For the text-containing cell, return its midpoint in [X, Y] coordinate format. 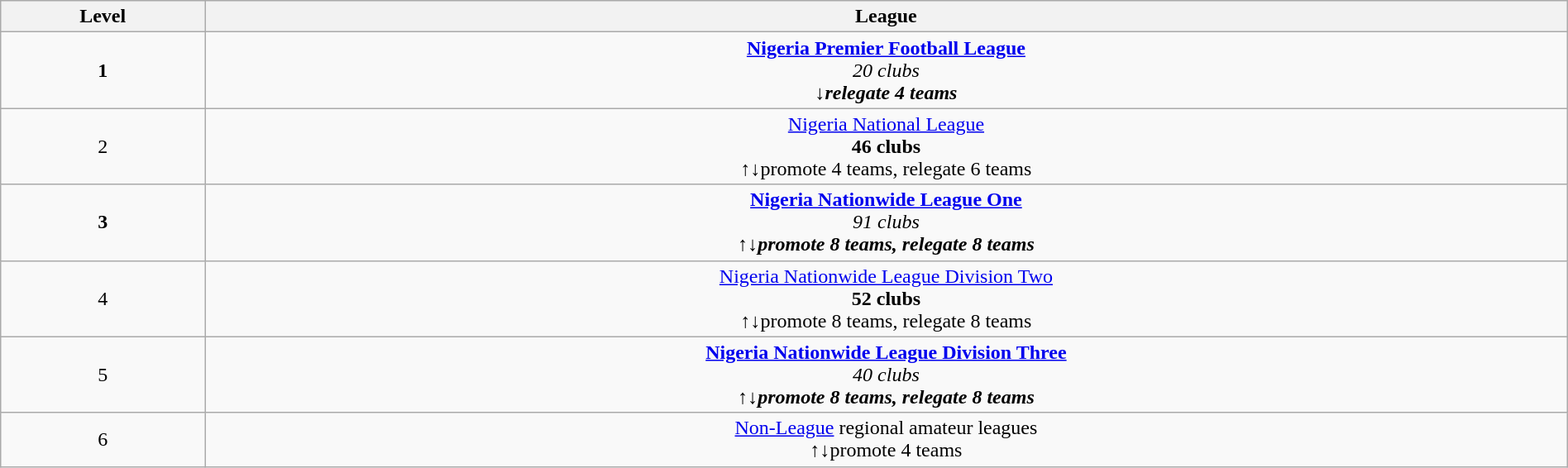
Nigeria National League 46 clubs↑↓promote 4 teams, relegate 6 teams [887, 146]
2 [103, 146]
6 [103, 440]
4 [103, 298]
Nigeria Nationwide League One 91 clubs↑↓promote 8 teams, relegate 8 teams [887, 222]
Level [103, 17]
Nigeria Premier Football League 20 clubs↓relegate 4 teams [887, 70]
3 [103, 222]
1 [103, 70]
League [887, 17]
Non-League regional amateur leagues↑↓promote 4 teams [887, 440]
5 [103, 375]
Nigeria Nationwide League Division Three40 clubs↑↓promote 8 teams, relegate 8 teams [887, 375]
Nigeria Nationwide League Division Two52 clubs↑↓promote 8 teams, relegate 8 teams [887, 298]
